Output the (x, y) coordinate of the center of the cell containing the given text.  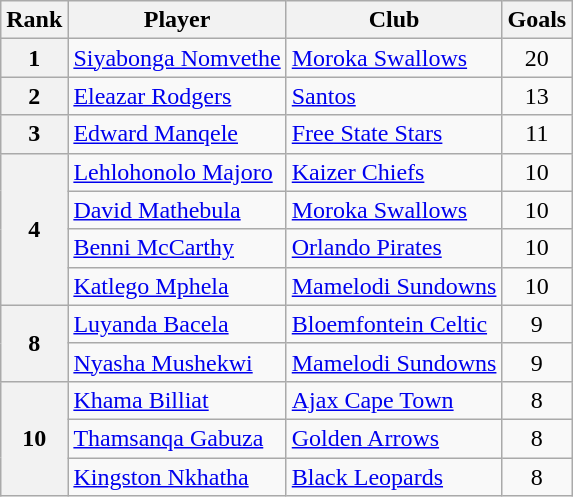
2 (34, 96)
Rank (34, 20)
Thamsanqa Gabuza (177, 438)
Eleazar Rodgers (177, 96)
Luyanda Bacela (177, 324)
Nyasha Mushekwi (177, 362)
Bloemfontein Celtic (394, 324)
3 (34, 134)
Player (177, 20)
Free State Stars (394, 134)
1 (34, 58)
Goals (537, 20)
11 (537, 134)
Ajax Cape Town (394, 400)
Orlando Pirates (394, 248)
Katlego Mphela (177, 286)
Club (394, 20)
Siyabonga Nomvethe (177, 58)
Khama Billiat (177, 400)
Kingston Nkhatha (177, 477)
Black Leopards (394, 477)
Santos (394, 96)
Lehlohonolo Majoro (177, 172)
Kaizer Chiefs (394, 172)
20 (537, 58)
13 (537, 96)
Edward Manqele (177, 134)
4 (34, 229)
David Mathebula (177, 210)
Golden Arrows (394, 438)
Benni McCarthy (177, 248)
